Capture the cell that displays the provided text and extract its [x, y] central coordinate. 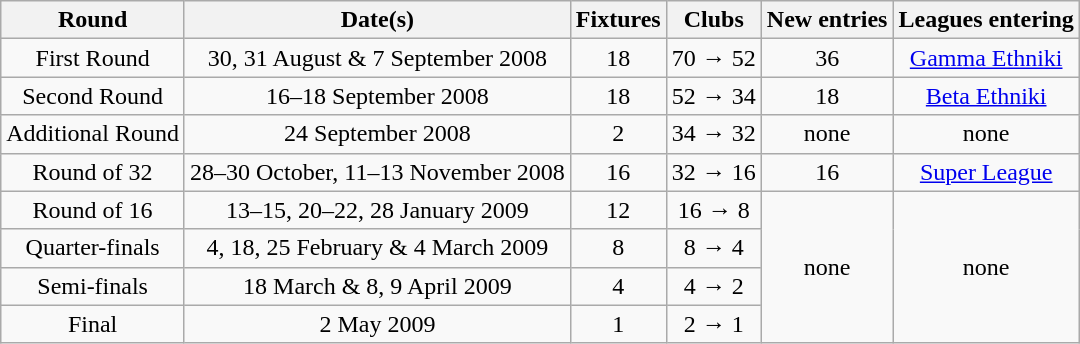
Round [93, 20]
4 → 2 [714, 286]
Clubs [714, 20]
New entries [827, 20]
8 → 4 [714, 248]
Fixtures [618, 20]
Semi-finals [93, 286]
First Round [93, 58]
Beta Ethniki [986, 96]
Second Round [93, 96]
2 → 1 [714, 324]
32 → 16 [714, 172]
Super League [986, 172]
28–30 October, 11–13 November 2008 [377, 172]
Final [93, 324]
34 → 32 [714, 134]
4, 18, 25 February & 4 March 2009 [377, 248]
13–15, 20–22, 28 January 2009 [377, 210]
4 [618, 286]
12 [618, 210]
52 → 34 [714, 96]
Date(s) [377, 20]
2 [618, 134]
18 March & 8, 9 April 2009 [377, 286]
Additional Round [93, 134]
Leagues entering [986, 20]
8 [618, 248]
Gamma Ethniki [986, 58]
16 → 8 [714, 210]
Quarter-finals [93, 248]
2 May 2009 [377, 324]
30, 31 August & 7 September 2008 [377, 58]
36 [827, 58]
Round of 16 [93, 210]
Round of 32 [93, 172]
24 September 2008 [377, 134]
70 → 52 [714, 58]
1 [618, 324]
16–18 September 2008 [377, 96]
